Output the [X, Y] coordinate of the center of the cell containing the given text.  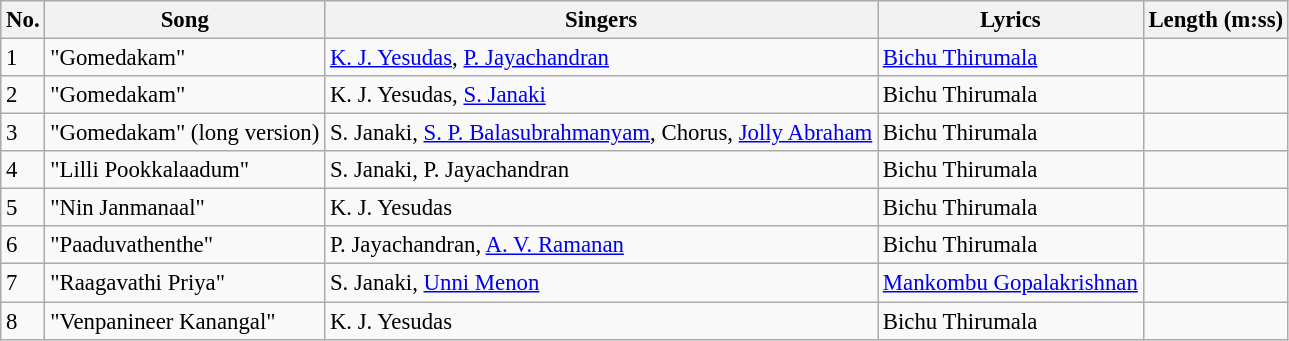
K. J. Yesudas, P. Jayachandran [602, 58]
5 [23, 208]
P. Jayachandran, A. V. Ramanan [602, 245]
2 [23, 95]
"Venpanineer Kanangal" [185, 321]
"Paaduvathenthe" [185, 245]
Singers [602, 20]
S. Janaki, S. P. Balasubrahmanyam, Chorus, Jolly Abraham [602, 133]
"Nin Janmanaal" [185, 208]
8 [23, 321]
4 [23, 170]
K. J. Yesudas, S. Janaki [602, 95]
"Raagavathi Priya" [185, 283]
Mankombu Gopalakrishnan [1011, 283]
Song [185, 20]
"Gomedakam" (long version) [185, 133]
7 [23, 283]
Length (m:ss) [1216, 20]
S. Janaki, P. Jayachandran [602, 170]
1 [23, 58]
"Lilli Pookkalaadum" [185, 170]
3 [23, 133]
No. [23, 20]
S. Janaki, Unni Menon [602, 283]
6 [23, 245]
Lyrics [1011, 20]
